For the text-containing cell, return its midpoint in [X, Y] coordinate format. 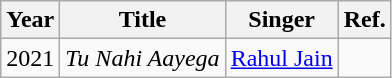
Tu Nahi Aayega [142, 58]
Ref. [364, 20]
Year [30, 20]
Singer [282, 20]
Rahul Jain [282, 58]
Title [142, 20]
2021 [30, 58]
